Capture the cell that displays the provided text and extract its [x, y] central coordinate. 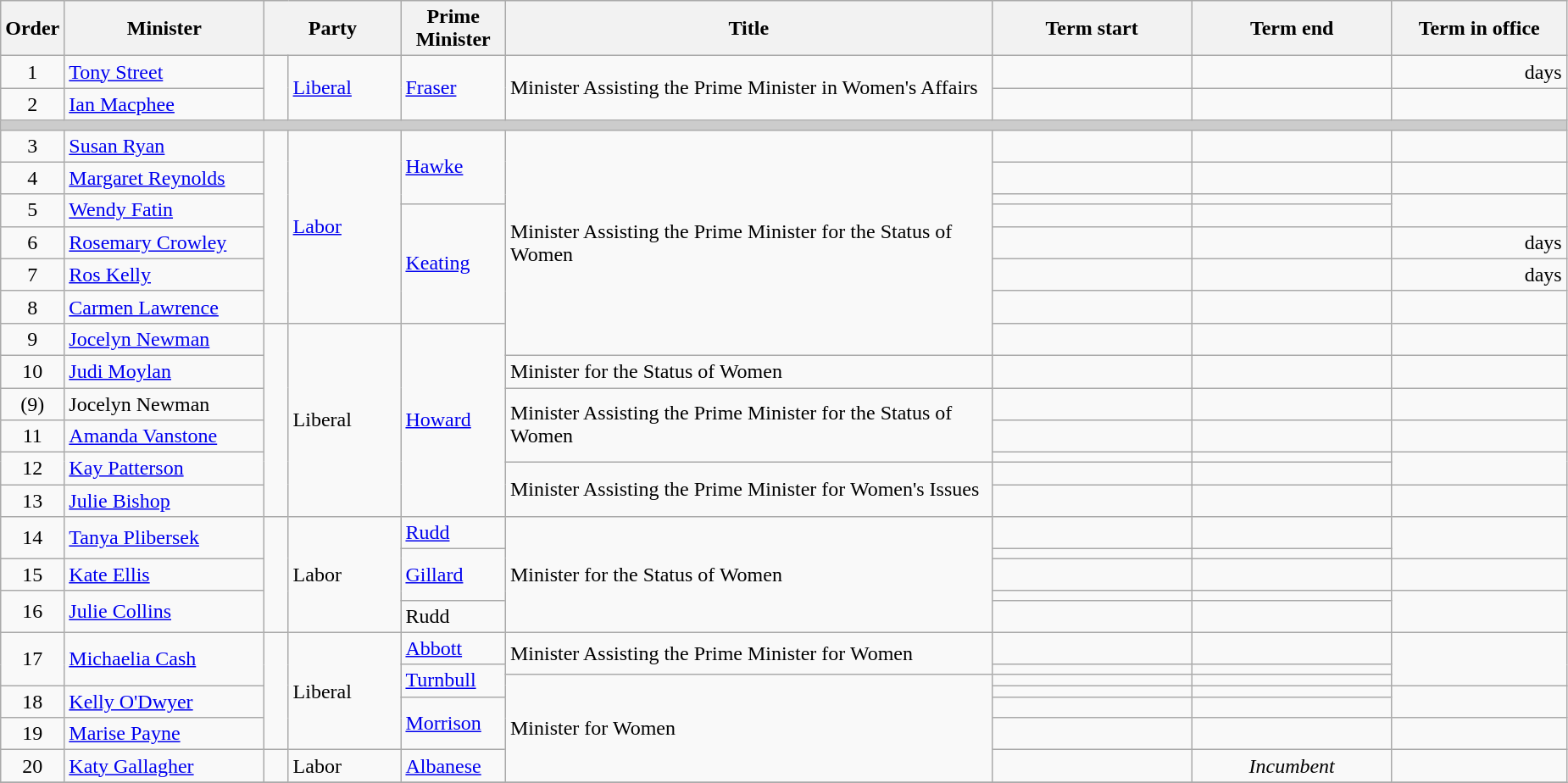
Michaelia Cash [164, 659]
Ian Macphee [164, 104]
Kelly O'Dwyer [164, 702]
Prime Minister [453, 29]
Term in office [1479, 29]
Julie Collins [164, 612]
Fraser [453, 88]
14 [32, 537]
20 [32, 766]
Albanese [453, 766]
Hawke [453, 166]
Ros Kelly [164, 275]
Morrison [453, 724]
Term start [1092, 29]
9 [32, 339]
Party [332, 29]
16 [32, 612]
Gillard [453, 575]
(9) [32, 404]
11 [32, 436]
10 [32, 371]
4 [32, 178]
Abbott [453, 648]
Wendy Fatin [164, 210]
Minister Assisting the Prime Minister for Women's Issues [748, 490]
Susan Ryan [164, 146]
Turnbull [453, 680]
5 [32, 210]
19 [32, 734]
Howard [453, 419]
6 [32, 242]
Minister for Women [748, 728]
Julie Bishop [164, 501]
Term end [1292, 29]
Tanya Plibersek [164, 537]
Rosemary Crowley [164, 242]
Minister Assisting the Prime Minister in Women's Affairs [748, 88]
Incumbent [1292, 766]
Judi Moylan [164, 371]
1 [32, 72]
Amanda Vanstone [164, 436]
2 [32, 104]
Kate Ellis [164, 575]
Tony Street [164, 72]
18 [32, 702]
Marise Payne [164, 734]
Title [748, 29]
Katy Gallagher [164, 766]
13 [32, 501]
Order [32, 29]
Minister Assisting the Prime Minister for Women [748, 652]
Kay Patterson [164, 469]
Keating [453, 263]
3 [32, 146]
7 [32, 275]
Margaret Reynolds [164, 178]
Carmen Lawrence [164, 307]
15 [32, 575]
17 [32, 659]
12 [32, 469]
8 [32, 307]
Minister [164, 29]
